Capture the cell that displays the provided text and extract its (X, Y) central coordinate. 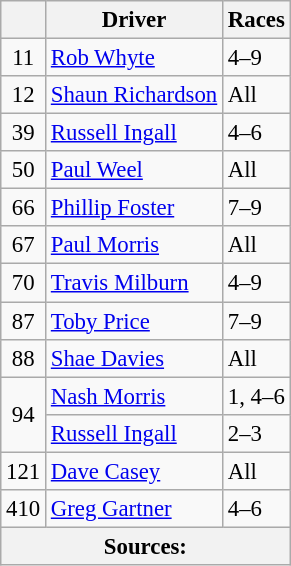
Paul Weel (134, 170)
Toby Price (134, 321)
67 (24, 245)
410 (24, 509)
121 (24, 471)
Shaun Richardson (134, 95)
39 (24, 133)
87 (24, 321)
Sources: (146, 546)
Dave Casey (134, 471)
Races (257, 20)
Phillip Foster (134, 208)
Greg Gartner (134, 509)
66 (24, 208)
70 (24, 283)
12 (24, 95)
Shae Davies (134, 358)
Driver (134, 20)
2–3 (257, 433)
11 (24, 58)
Nash Morris (134, 396)
Paul Morris (134, 245)
50 (24, 170)
1, 4–6 (257, 396)
94 (24, 414)
Travis Milburn (134, 283)
88 (24, 358)
Rob Whyte (134, 58)
